Determine the [X, Y] coordinate at the center of the cell enclosing the given text.  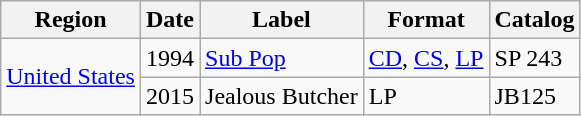
JB125 [534, 96]
LP [426, 96]
Catalog [534, 20]
Date [170, 20]
Jealous Butcher [282, 96]
1994 [170, 58]
United States [71, 77]
Sub Pop [282, 58]
Format [426, 20]
Region [71, 20]
CD, CS, LP [426, 58]
SP 243 [534, 58]
2015 [170, 96]
Label [282, 20]
